From the cell containing the given text, extract its center point as (X, Y) coordinate. 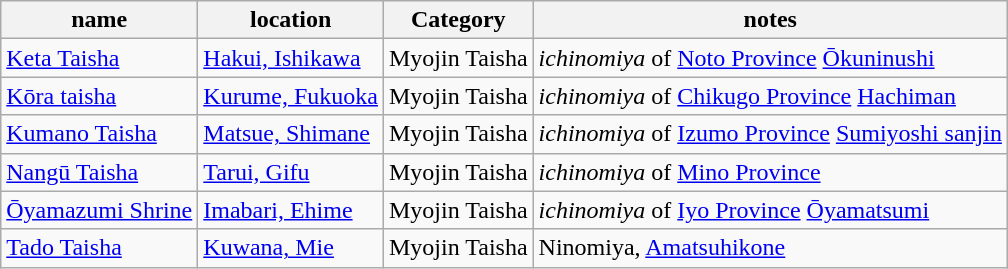
Kōra taisha (100, 96)
Keta Taisha (100, 58)
Imabari, Ehime (291, 210)
Category (458, 20)
Tarui, Gifu (291, 172)
Hakui, Ishikawa (291, 58)
Kumano Taisha (100, 134)
location (291, 20)
ichinomiya of Iyo Province Ōyamatsumi (770, 210)
Matsue, Shimane (291, 134)
ichinomiya of Mino Province (770, 172)
Tado Taisha (100, 248)
Ninomiya, Amatsuhikone (770, 248)
name (100, 20)
Kurume, Fukuoka (291, 96)
Kuwana, Mie (291, 248)
ichinomiya of Noto Province Ōkuninushi (770, 58)
notes (770, 20)
Nangū Taisha (100, 172)
Ōyamazumi Shrine (100, 210)
ichinomiya of Chikugo Province Hachiman (770, 96)
ichinomiya of Izumo Province Sumiyoshi sanjin (770, 134)
